Return [X, Y] of the center of cell containing provided text 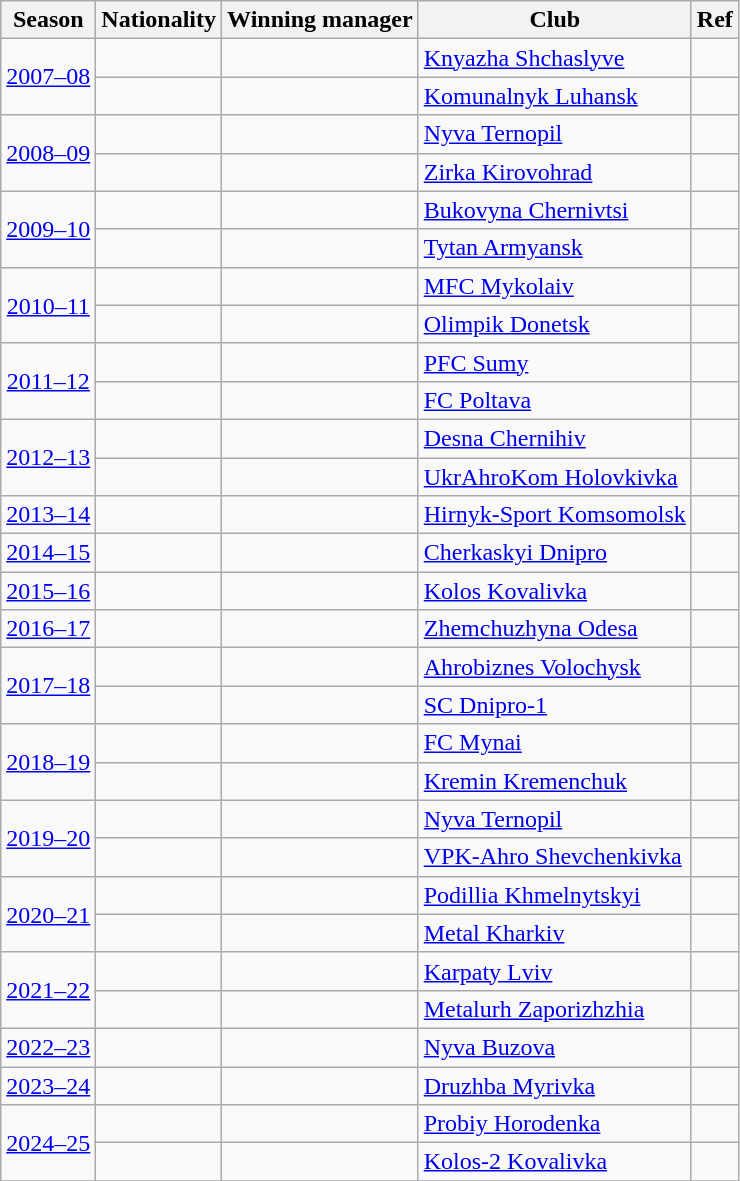
Cherkaskyi Dnipro [554, 553]
2011–12 [48, 381]
2007–08 [48, 77]
Komunalnyk Luhansk [554, 96]
Zhemchuzhyna Odesa [554, 629]
FC Poltava [554, 400]
Ref [714, 20]
Kolos Kovalivka [554, 591]
Kremin Kremenchuk [554, 781]
2018–19 [48, 762]
Karpaty Lviv [554, 971]
Metalurh Zaporizhzhia [554, 1009]
2015–16 [48, 591]
2010–11 [48, 305]
2021–22 [48, 990]
Tytan Armyansk [554, 248]
Metal Kharkiv [554, 933]
2016–17 [48, 629]
Kolos-2 Kovalivka [554, 1162]
2019–20 [48, 838]
2008–09 [48, 153]
Druzhba Myrivka [554, 1085]
2024–25 [48, 1143]
Probiy Horodenka [554, 1124]
Desna Chernihiv [554, 438]
Bukovyna Chernivtsi [554, 210]
2020–21 [48, 914]
Season [48, 20]
Ahrobiznes Volochysk [554, 667]
2017–18 [48, 686]
Knyazha Shchaslyve [554, 58]
2022–23 [48, 1047]
2009–10 [48, 229]
MFC Mykolaiv [554, 286]
Zirka Kirovohrad [554, 172]
VPK-Ahro Shevchenkivka [554, 857]
PFC Sumy [554, 362]
Club [554, 20]
2013–14 [48, 515]
2014–15 [48, 553]
Nyva Buzova [554, 1047]
2023–24 [48, 1085]
Nationality [159, 20]
Olimpik Donetsk [554, 324]
Hirnyk-Sport Komsomolsk [554, 515]
UkrAhroKom Holovkivka [554, 477]
Podillia Khmelnytskyi [554, 895]
FC Mynai [554, 743]
SC Dnipro-1 [554, 705]
Winning manager [320, 20]
2012–13 [48, 457]
